Locate the cell with the specified text and output its [X, Y] center coordinate. 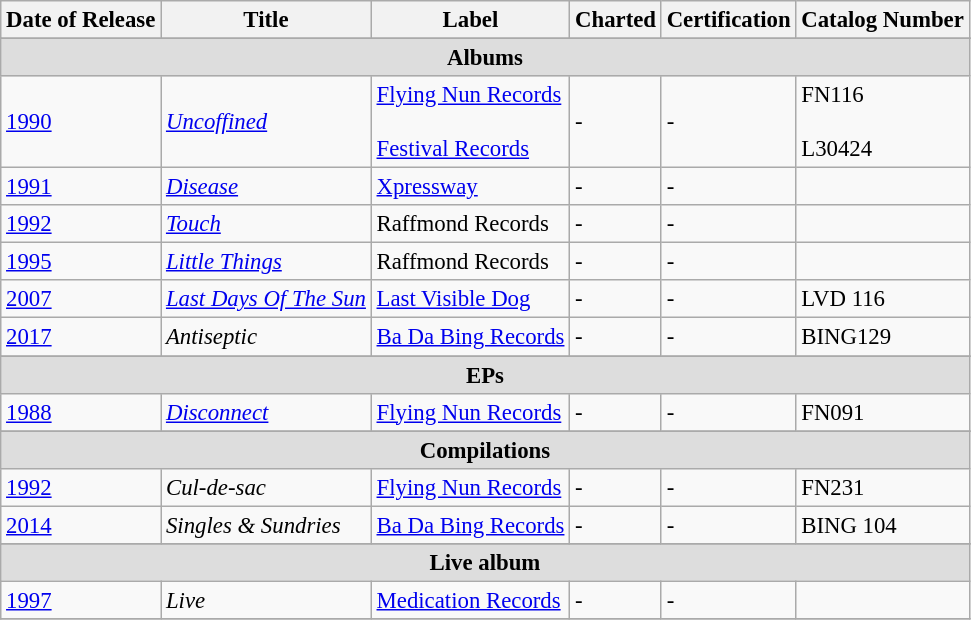
FN116L30424 [882, 122]
Medication Records [470, 600]
Antiseptic [266, 337]
Flying Nun RecordsFestival Records [470, 122]
2014 [81, 525]
2007 [81, 299]
1991 [81, 187]
FN231 [882, 487]
Compilations [485, 450]
LVD 116 [882, 299]
Xpressway [470, 187]
EPs [485, 375]
Catalog Number [882, 20]
Last Days Of The Sun [266, 299]
Label [470, 20]
1988 [81, 412]
Disconnect [266, 412]
Date of Release [81, 20]
Live album [485, 563]
2017 [81, 337]
Albums [485, 58]
Last Visible Dog [470, 299]
FN091 [882, 412]
1997 [81, 600]
1995 [81, 262]
BING 104 [882, 525]
Uncoffined [266, 122]
Disease [266, 187]
Certification [728, 20]
Little Things [266, 262]
BING129 [882, 337]
Live [266, 600]
Charted [616, 20]
Singles & Sundries [266, 525]
1990 [81, 122]
Touch [266, 224]
Cul-de-sac [266, 487]
Title [266, 20]
